Identify which cell holds the provided text, then report its [X, Y] central coordinate. 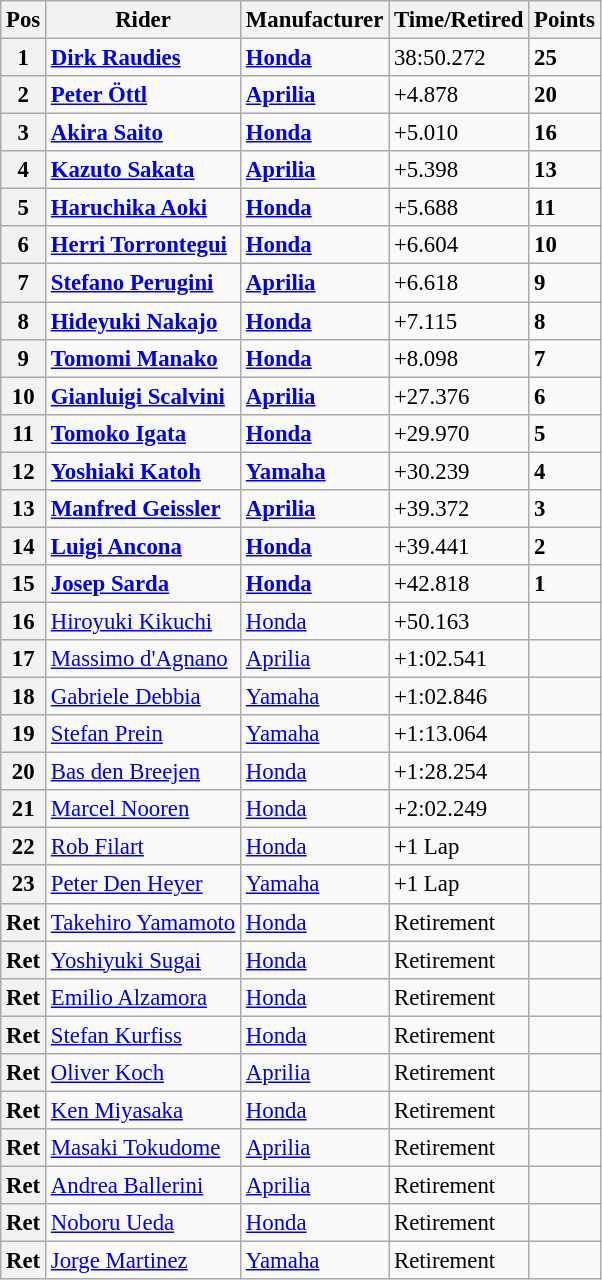
Manfred Geissler [144, 509]
+1:28.254 [459, 772]
Gabriele Debbia [144, 697]
+27.376 [459, 396]
+4.878 [459, 95]
21 [24, 809]
Luigi Ancona [144, 546]
25 [564, 58]
Noboru Ueda [144, 1223]
17 [24, 659]
Kazuto Sakata [144, 170]
Yoshiyuki Sugai [144, 960]
+42.818 [459, 584]
Massimo d'Agnano [144, 659]
+6.604 [459, 245]
Stefano Perugini [144, 283]
Herri Torrontegui [144, 245]
+50.163 [459, 621]
Dirk Raudies [144, 58]
Takehiro Yamamoto [144, 922]
Akira Saito [144, 133]
+1:02.846 [459, 697]
+7.115 [459, 321]
38:50.272 [459, 58]
18 [24, 697]
+39.372 [459, 509]
Stefan Kurfiss [144, 1035]
Rob Filart [144, 847]
23 [24, 885]
+6.618 [459, 283]
Masaki Tokudome [144, 1148]
Tomoko Igata [144, 433]
+30.239 [459, 471]
Hiroyuki Kikuchi [144, 621]
Marcel Nooren [144, 809]
+1:13.064 [459, 734]
+29.970 [459, 433]
+5.010 [459, 133]
+39.441 [459, 546]
Manufacturer [315, 20]
Yoshiaki Katoh [144, 471]
Rider [144, 20]
Tomomi Manako [144, 358]
12 [24, 471]
+1:02.541 [459, 659]
Ken Miyasaka [144, 1110]
Josep Sarda [144, 584]
Emilio Alzamora [144, 997]
Points [564, 20]
Stefan Prein [144, 734]
Oliver Koch [144, 1073]
+2:02.249 [459, 809]
22 [24, 847]
Bas den Breejen [144, 772]
Peter Den Heyer [144, 885]
Peter Öttl [144, 95]
15 [24, 584]
Jorge Martinez [144, 1261]
14 [24, 546]
Gianluigi Scalvini [144, 396]
+5.398 [459, 170]
19 [24, 734]
+5.688 [459, 208]
Haruchika Aoki [144, 208]
Pos [24, 20]
Time/Retired [459, 20]
Andrea Ballerini [144, 1185]
Hideyuki Nakajo [144, 321]
+8.098 [459, 358]
